For the text-containing cell, return its midpoint in (X, Y) coordinate format. 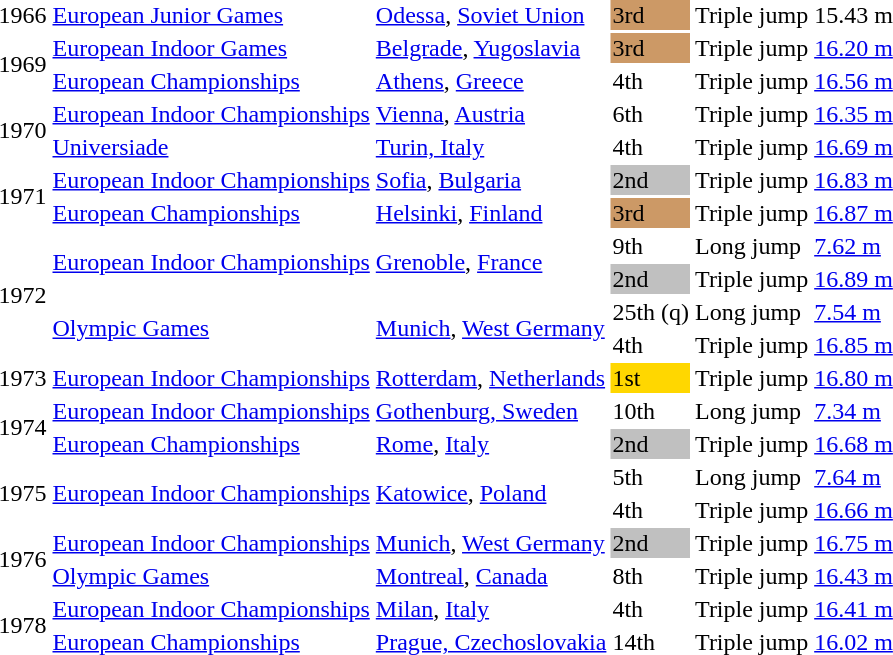
6th (651, 114)
Milan, Italy (491, 609)
Sofia, Bulgaria (491, 180)
Vienna, Austria (491, 114)
Belgrade, Yugoslavia (491, 48)
10th (651, 411)
Rome, Italy (491, 444)
Turin, Italy (491, 147)
European Junior Games (211, 15)
25th (q) (651, 312)
Gothenburg, Sweden (491, 411)
Universiade (211, 147)
Montreal, Canada (491, 576)
Odessa, Soviet Union (491, 15)
Katowice, Poland (491, 494)
9th (651, 246)
1st (651, 378)
Rotterdam, Netherlands (491, 378)
Athens, Greece (491, 81)
European Indoor Games (211, 48)
8th (651, 576)
Grenoble, France (491, 262)
Helsinki, Finland (491, 213)
5th (651, 477)
